Provide the (X, Y) coordinate of the cell's center where the given text is located.  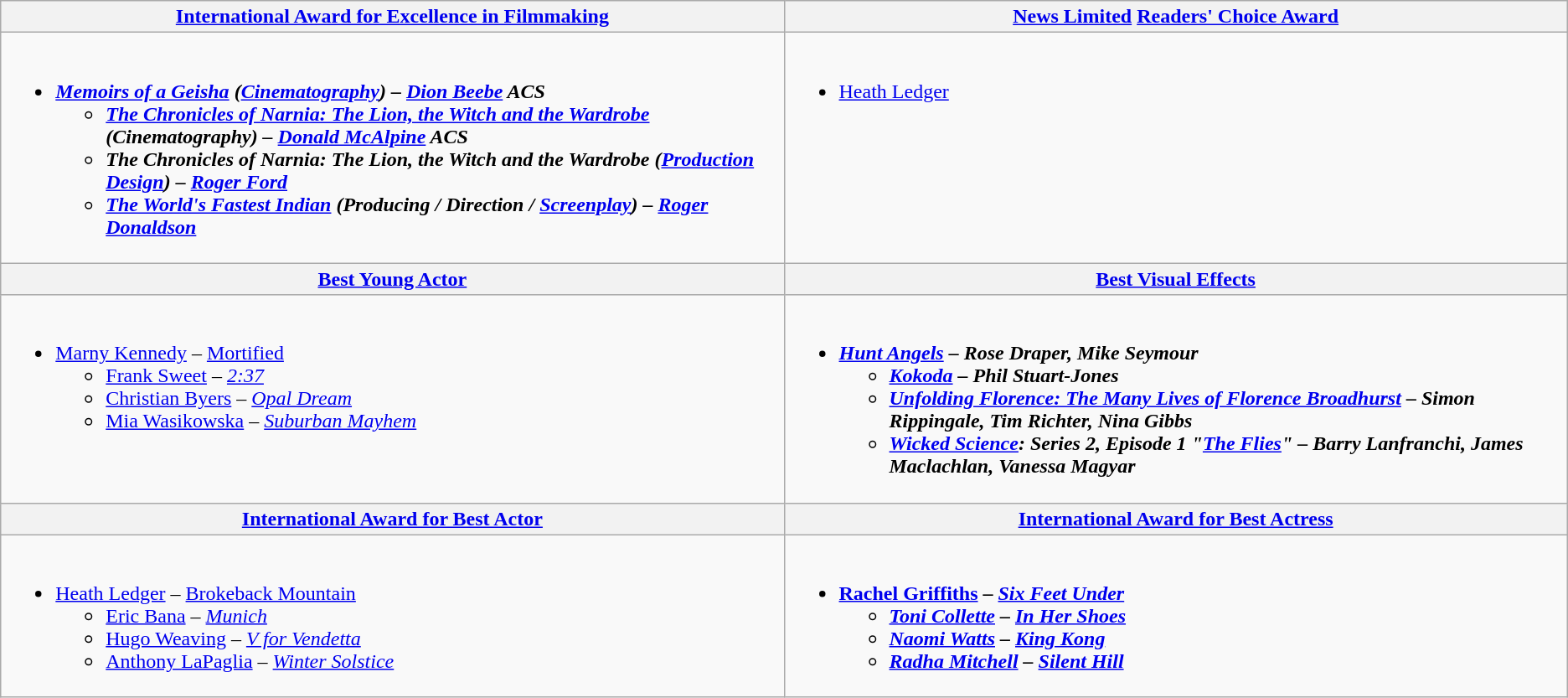
International Award for Excellence in Filmmaking (392, 17)
Rachel Griffiths – Six Feet UnderToni Collette – In Her ShoesNaomi Watts – King KongRadha Mitchell – Silent Hill (1176, 616)
Best Visual Effects (1176, 279)
News Limited Readers' Choice Award (1176, 17)
Best Young Actor (392, 279)
International Award for Best Actor (392, 519)
Marny Kennedy – MortifiedFrank Sweet – 2:37Christian Byers – Opal DreamMia Wasikowska – Suburban Mayhem (392, 399)
Heath Ledger – Brokeback MountainEric Bana – MunichHugo Weaving – V for VendettaAnthony LaPaglia – Winter Solstice (392, 616)
Heath Ledger (1176, 147)
International Award for Best Actress (1176, 519)
